From the cell containing the given text, extract its center point as [x, y] coordinate. 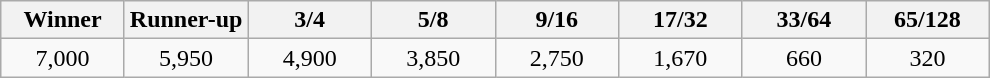
2,750 [557, 58]
660 [804, 58]
4,900 [310, 58]
5/8 [433, 20]
7,000 [63, 58]
Runner-up [186, 20]
5,950 [186, 58]
17/32 [681, 20]
33/64 [804, 20]
65/128 [928, 20]
3/4 [310, 20]
320 [928, 58]
Winner [63, 20]
9/16 [557, 20]
3,850 [433, 58]
1,670 [681, 58]
